Find where the given text appears and provide that cell's center as (x, y) coordinate. 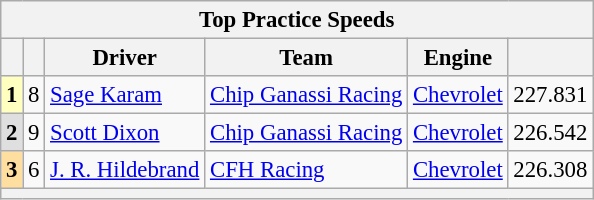
CFH Racing (306, 170)
9 (34, 133)
3 (12, 170)
8 (34, 95)
226.542 (550, 133)
Driver (125, 58)
227.831 (550, 95)
Scott Dixon (125, 133)
Sage Karam (125, 95)
Top Practice Speeds (297, 20)
Team (306, 58)
Engine (458, 58)
2 (12, 133)
1 (12, 95)
226.308 (550, 170)
6 (34, 170)
J. R. Hildebrand (125, 170)
